Return the [X, Y] coordinate for the center point of the cell that contains the specified text.  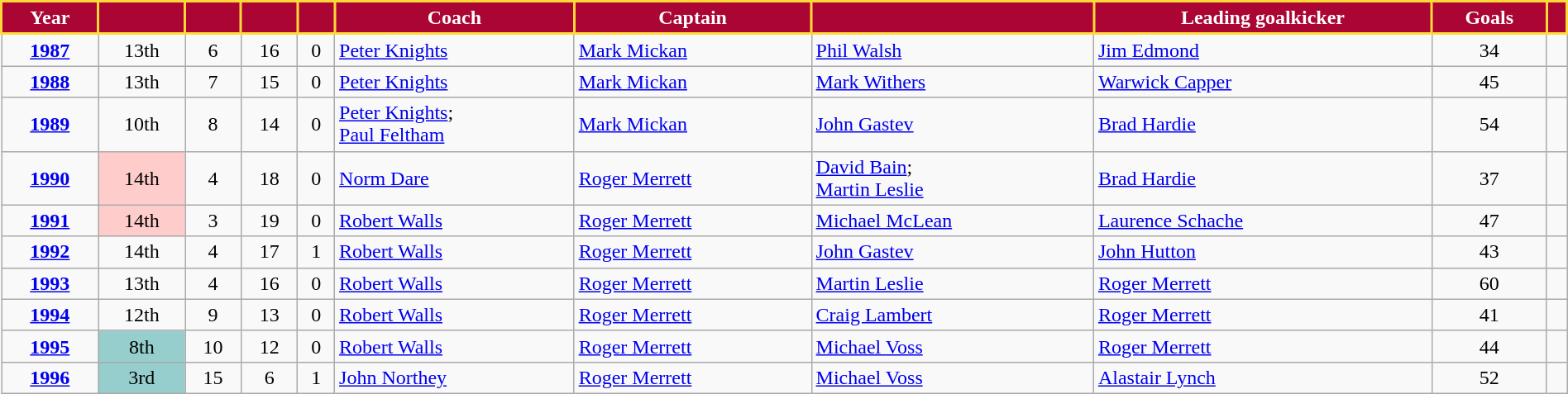
47 [1489, 221]
Year [50, 18]
Leading goalkicker [1262, 18]
Phil Walsh [953, 50]
52 [1489, 377]
10th [141, 124]
1991 [50, 221]
1993 [50, 283]
John Hutton [1262, 252]
John Northey [455, 377]
18 [270, 178]
1995 [50, 346]
Jim Edmond [1262, 50]
41 [1489, 315]
44 [1489, 346]
Mark Withers [953, 82]
17 [270, 252]
12th [141, 315]
9 [213, 315]
Goals [1489, 18]
12 [270, 346]
1990 [50, 178]
3 [213, 221]
10 [213, 346]
1988 [50, 82]
45 [1489, 82]
8 [213, 124]
1992 [50, 252]
14 [270, 124]
37 [1489, 178]
1987 [50, 50]
60 [1489, 283]
Coach [455, 18]
Laurence Schache [1262, 221]
7 [213, 82]
1994 [50, 315]
Norm Dare [455, 178]
3rd [141, 377]
43 [1489, 252]
34 [1489, 50]
David Bain; Martin Leslie [953, 178]
1996 [50, 377]
19 [270, 221]
54 [1489, 124]
13 [270, 315]
Warwick Capper [1262, 82]
1989 [50, 124]
Captain [693, 18]
Peter Knights; Paul Feltham [455, 124]
Martin Leslie [953, 283]
8th [141, 346]
Michael McLean [953, 221]
Craig Lambert [953, 315]
Alastair Lynch [1262, 377]
